Capture the cell that displays the provided text and extract its [X, Y] central coordinate. 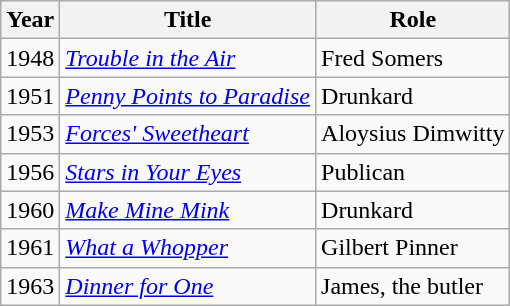
1961 [30, 248]
What a Whopper [188, 248]
1951 [30, 96]
1963 [30, 286]
Year [30, 20]
Stars in Your Eyes [188, 172]
Trouble in the Air [188, 58]
Gilbert Pinner [413, 248]
Penny Points to Paradise [188, 96]
Fred Somers [413, 58]
1956 [30, 172]
Forces' Sweetheart [188, 134]
Make Mine Mink [188, 210]
1948 [30, 58]
Title [188, 20]
James, the butler [413, 286]
1960 [30, 210]
1953 [30, 134]
Role [413, 20]
Dinner for One [188, 286]
Aloysius Dimwitty [413, 134]
Publican [413, 172]
